Pinpoint the cell where the given text exists, returning its [X, Y] midpoint coordinate. 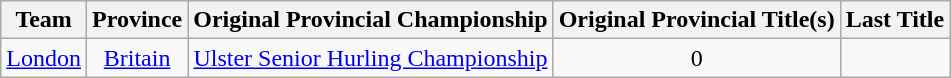
London [44, 58]
Last Title [895, 20]
Ulster Senior Hurling Championship [370, 58]
Team [44, 20]
Original Provincial Championship [370, 20]
Province [136, 20]
Britain [136, 58]
Original Provincial Title(s) [696, 20]
0 [696, 58]
